Scan for the cell matching the given text and deliver its [x, y] coordinate at center. 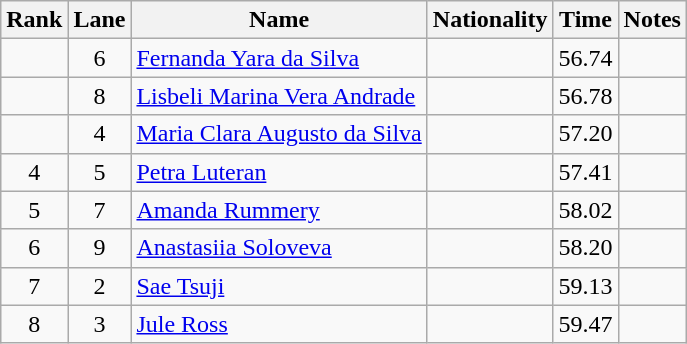
Rank [34, 20]
Anastasiia Soloveva [279, 248]
56.78 [586, 96]
58.02 [586, 210]
Fernanda Yara da Silva [279, 58]
Jule Ross [279, 324]
Name [279, 20]
Notes [652, 20]
2 [100, 286]
3 [100, 324]
59.47 [586, 324]
Lisbeli Marina Vera Andrade [279, 96]
9 [100, 248]
Amanda Rummery [279, 210]
Lane [100, 20]
Nationality [490, 20]
Maria Clara Augusto da Silva [279, 134]
Time [586, 20]
59.13 [586, 286]
56.74 [586, 58]
Petra Luteran [279, 172]
57.41 [586, 172]
Sae Tsuji [279, 286]
58.20 [586, 248]
57.20 [586, 134]
